From the cell containing the given text, extract its center point as (X, Y) coordinate. 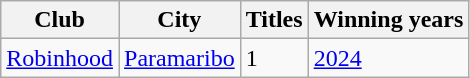
Titles (274, 20)
Club (60, 20)
Paramaribo (179, 58)
1 (274, 58)
2024 (388, 58)
Winning years (388, 20)
Robinhood (60, 58)
City (179, 20)
